From the cell containing the given text, extract its center point as (x, y) coordinate. 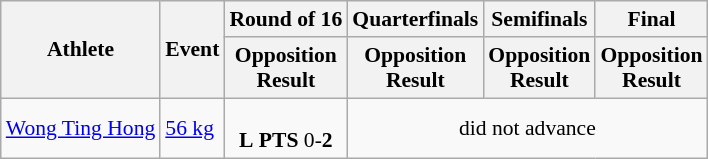
Event (192, 50)
Final (651, 19)
56 kg (192, 128)
Quarterfinals (415, 19)
Athlete (81, 50)
Round of 16 (286, 19)
Wong Ting Hong (81, 128)
did not advance (527, 128)
L PTS 0-2 (286, 128)
Semifinals (539, 19)
